From the cell containing the given text, extract its center point as [X, Y] coordinate. 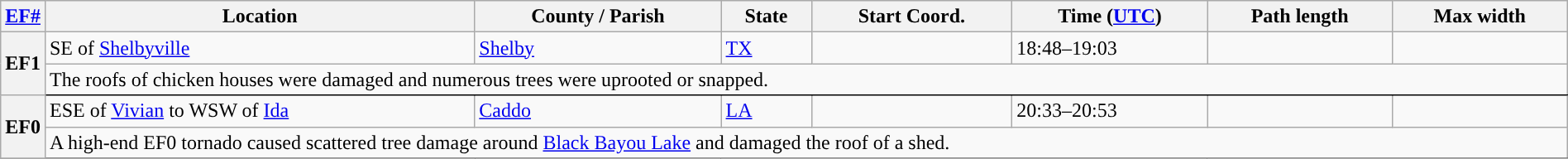
Path length [1300, 17]
Start Coord. [911, 17]
State [766, 17]
TX [766, 48]
A high-end EF0 tornado caused scattered tree damage around Black Bayou Lake and damaged the roof of a shed. [806, 142]
20:33–20:53 [1110, 111]
Time (UTC) [1110, 17]
Location [260, 17]
County / Parish [598, 17]
SE of Shelbyville [260, 48]
Caddo [598, 111]
Max width [1480, 17]
EF0 [23, 127]
Shelby [598, 48]
The roofs of chicken houses were damaged and numerous trees were uprooted or snapped. [806, 79]
18:48–19:03 [1110, 48]
ESE of Vivian to WSW of Ida [260, 111]
EF1 [23, 64]
EF# [23, 17]
LA [766, 111]
